Return (x, y) of the center of cell containing provided text 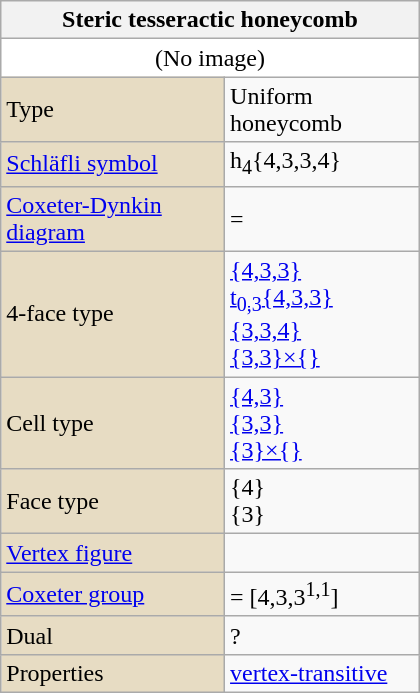
Type (113, 110)
h4{4,3,3,4} (322, 164)
Properties (113, 673)
Dual (113, 635)
vertex-transitive (322, 673)
Steric tesseractic honeycomb (210, 20)
(No image) (210, 58)
= [4,3,31,1] (322, 594)
Cell type (113, 423)
? (322, 635)
Coxeter-Dynkin diagram (113, 218)
{4,3}{3,3}{3}×{} (322, 423)
Face type (113, 502)
Coxeter group (113, 594)
{4,3,3}t0,3{4,3,3}{3,3,4}{3,3}×{} (322, 314)
Schläfli symbol (113, 164)
Uniform honeycomb (322, 110)
4-face type (113, 314)
Vertex figure (113, 553)
{4}{3} (322, 502)
= (322, 218)
